For the text-containing cell, return its midpoint in (x, y) coordinate format. 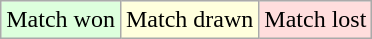
Match lost (316, 20)
Match won (61, 20)
Match drawn (189, 20)
